Extract the (X, Y) coordinate from the center of the cell holding the provided text.  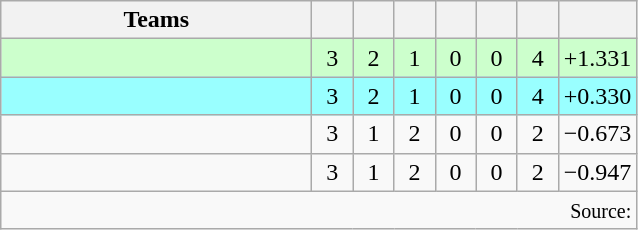
Source: (319, 210)
−0.673 (598, 134)
+1.331 (598, 58)
Teams (156, 20)
+0.330 (598, 96)
−0.947 (598, 172)
